Pinpoint the cell where the given text exists, returning its (x, y) midpoint coordinate. 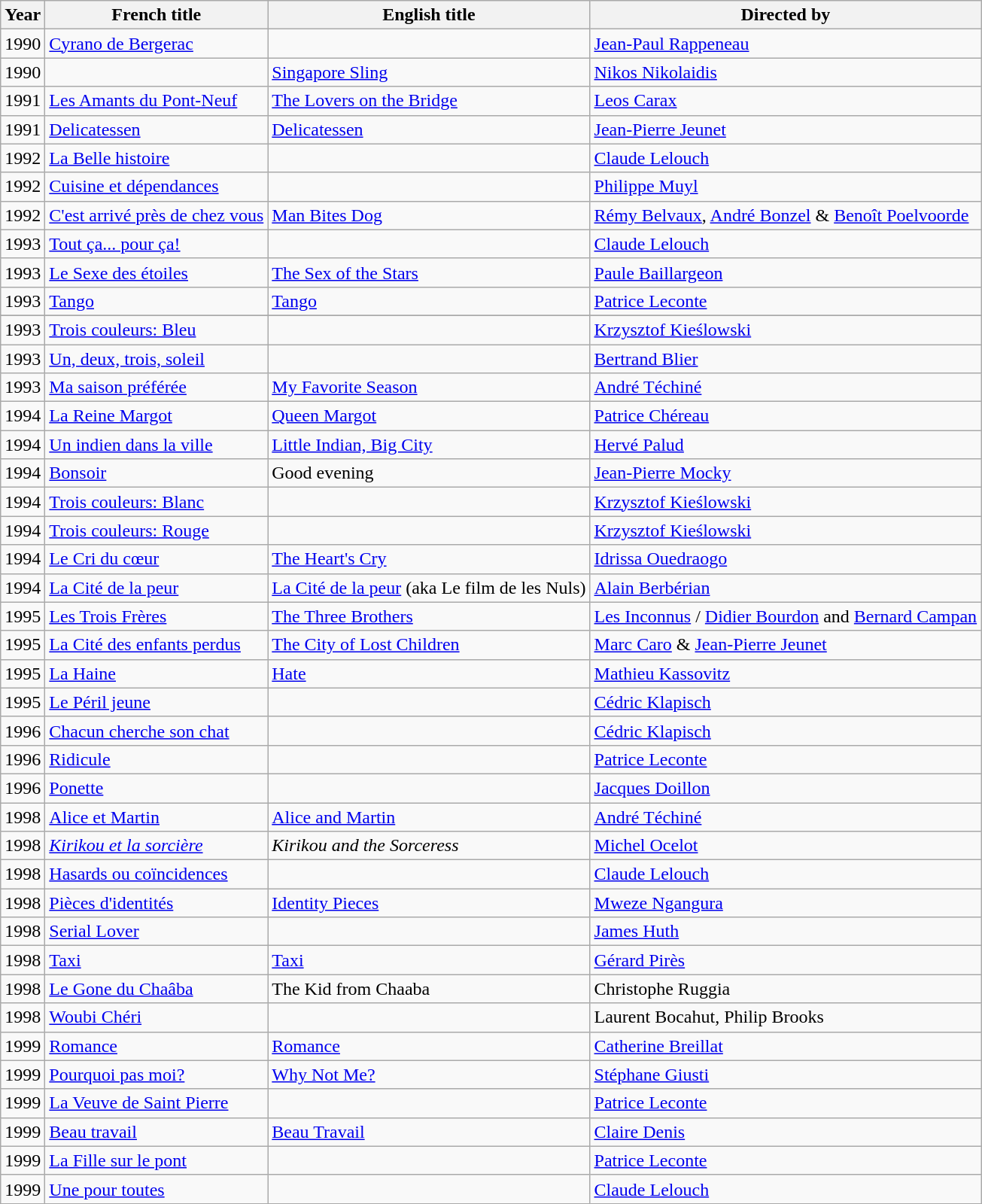
French title (157, 15)
Ma saison préférée (157, 388)
Christophe Ruggia (786, 989)
The Heart's Cry (429, 559)
Le Gone du Chaâba (157, 989)
Catherine Breillat (786, 1046)
C'est arrivé près de chez vous (157, 215)
Queen Margot (429, 416)
Alice and Martin (429, 816)
Hasards ou coïncidences (157, 874)
Hate (429, 673)
La Reine Margot (157, 416)
Les Amants du Pont-Neuf (157, 101)
Les Trois Frères (157, 616)
The Three Brothers (429, 616)
Jacques Doillon (786, 788)
Bonsoir (157, 473)
The Sex of the Stars (429, 272)
Directed by (786, 15)
La Cité de la peur (aka Le film de les Nuls) (429, 588)
Tout ça... pour ça! (157, 244)
La Cité de la peur (157, 588)
Good evening (429, 473)
Laurent Bocahut, Philip Brooks (786, 1017)
Bertrand Blier (786, 359)
Le Cri du cœur (157, 559)
Alice et Martin (157, 816)
Hervé Palud (786, 445)
Ridicule (157, 759)
Mweze Ngangura (786, 903)
Paule Baillargeon (786, 272)
Serial Lover (157, 932)
My Favorite Season (429, 388)
Cuisine et dépendances (157, 187)
Year (23, 15)
Philippe Muyl (786, 187)
Trois couleurs: Bleu (157, 330)
The Lovers on the Bridge (429, 101)
Gérard Pirès (786, 960)
Pourquoi pas moi? (157, 1075)
Mathieu Kassovitz (786, 673)
Why Not Me? (429, 1075)
Little Indian, Big City (429, 445)
Stéphane Giusti (786, 1075)
Pièces d'identités (157, 903)
Beau Travail (429, 1132)
La Belle histoire (157, 158)
Jean-Paul Rappeneau (786, 44)
Identity Pieces (429, 903)
Woubi Chéri (157, 1017)
La Fille sur le pont (157, 1160)
Cyrano de Bergerac (157, 44)
Alain Berbérian (786, 588)
The City of Lost Children (429, 645)
Jean-Pierre Mocky (786, 473)
Les Inconnus / Didier Bourdon and Bernard Campan (786, 616)
Un indien dans la ville (157, 445)
La Haine (157, 673)
Trois couleurs: Blanc (157, 502)
Idrissa Ouedraogo (786, 559)
Nikos Nikolaidis (786, 72)
Kirikou and the Sorceress (429, 846)
Man Bites Dog (429, 215)
Michel Ocelot (786, 846)
La Cité des enfants perdus (157, 645)
Marc Caro & Jean-Pierre Jeunet (786, 645)
Le Péril jeune (157, 702)
Singapore Sling (429, 72)
James Huth (786, 932)
Claire Denis (786, 1132)
Un, deux, trois, soleil (157, 359)
English title (429, 15)
La Veuve de Saint Pierre (157, 1103)
Chacun cherche son chat (157, 731)
Une pour toutes (157, 1189)
Jean-Pierre Jeunet (786, 129)
The Kid from Chaaba (429, 989)
Patrice Chéreau (786, 416)
Trois couleurs: Rouge (157, 531)
Le Sexe des étoiles (157, 272)
Ponette (157, 788)
Rémy Belvaux, André Bonzel & Benoît Poelvoorde (786, 215)
Leos Carax (786, 101)
Beau travail (157, 1132)
Kirikou et la sorcière (157, 846)
